Return the [x, y] coordinate for the center point of the cell that contains the specified text.  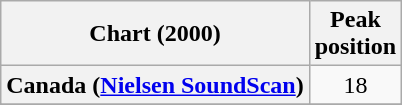
Canada (Nielsen SoundScan) [155, 85]
18 [355, 85]
Peakposition [355, 34]
Chart (2000) [155, 34]
